Find where the given text appears and provide that cell's center as [X, Y] coordinate. 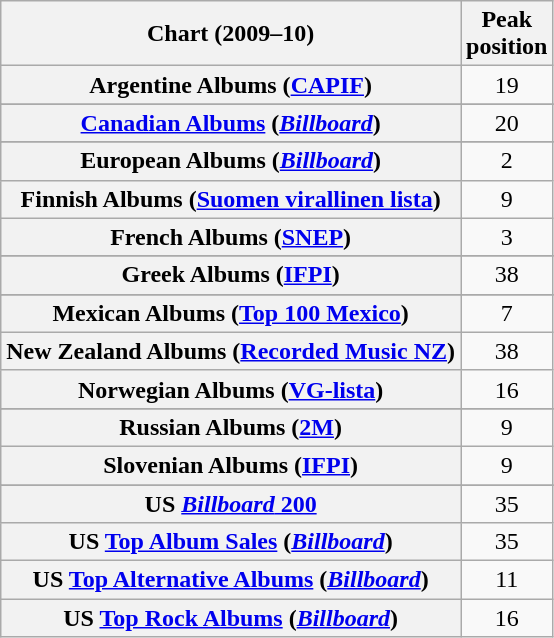
Slovenian Albums (IFPI) [231, 465]
19 [506, 85]
Peakposition [506, 34]
Russian Albums (2M) [231, 427]
US Top Alternative Albums (Billboard) [231, 580]
French Albums (SNEP) [231, 237]
2 [506, 161]
7 [506, 313]
US Billboard 200 [231, 503]
US Top Album Sales (Billboard) [231, 542]
US Top Rock Albums (Billboard) [231, 618]
Norwegian Albums (VG-lista) [231, 389]
3 [506, 237]
Argentine Albums (CAPIF) [231, 85]
Canadian Albums (Billboard) [231, 123]
New Zealand Albums (Recorded Music NZ) [231, 351]
Finnish Albums (Suomen virallinen lista) [231, 199]
11 [506, 580]
Greek Albums (IFPI) [231, 275]
Chart (2009–10) [231, 34]
European Albums (Billboard) [231, 161]
20 [506, 123]
Mexican Albums (Top 100 Mexico) [231, 313]
